Return the [X, Y] coordinate for the center point of the cell that contains the specified text.  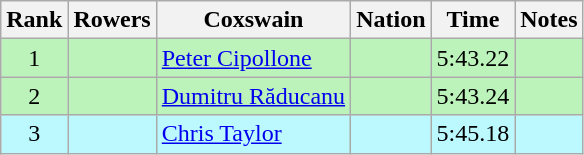
5:43.22 [473, 58]
Dumitru Răducanu [253, 96]
Nation [391, 20]
Time [473, 20]
5:45.18 [473, 134]
Chris Taylor [253, 134]
Notes [549, 20]
Rowers [112, 20]
Rank [34, 20]
Peter Cipollone [253, 58]
1 [34, 58]
2 [34, 96]
5:43.24 [473, 96]
3 [34, 134]
Coxswain [253, 20]
